Return [X, Y] of the center of cell containing provided text 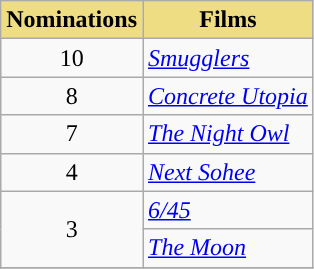
10 [72, 58]
Films [228, 20]
The Moon [228, 248]
3 [72, 229]
7 [72, 134]
Smugglers [228, 58]
The Night Owl [228, 134]
Concrete Utopia [228, 96]
4 [72, 172]
Nominations [72, 20]
6/45 [228, 210]
Next Sohee [228, 172]
8 [72, 96]
